Return (x, y) of the center of cell containing provided text 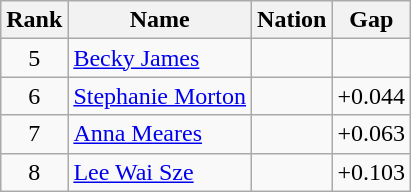
+0.103 (372, 172)
5 (34, 58)
Lee Wai Sze (160, 172)
Rank (34, 20)
Name (160, 20)
Becky James (160, 58)
Stephanie Morton (160, 96)
8 (34, 172)
Gap (372, 20)
Anna Meares (160, 134)
6 (34, 96)
7 (34, 134)
+0.063 (372, 134)
Nation (292, 20)
+0.044 (372, 96)
